Identify which cell holds the provided text, then report its [x, y] central coordinate. 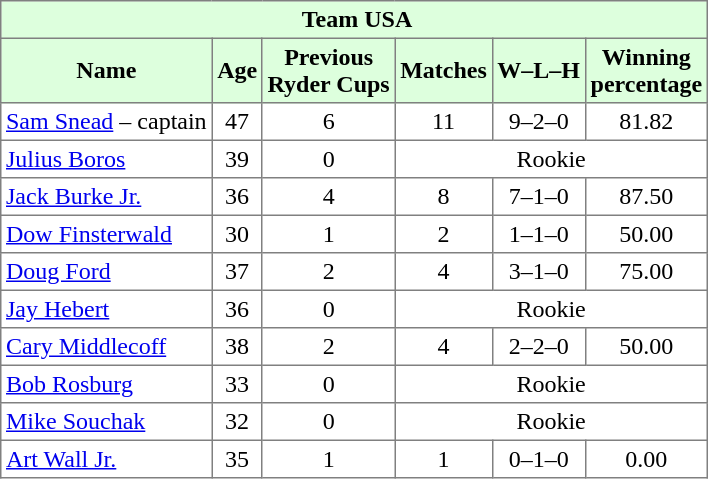
3–1–0 [538, 272]
7–1–0 [538, 197]
Jay Hebert [106, 309]
Team USA [354, 20]
Dow Finsterwald [106, 234]
Age [237, 70]
PreviousRyder Cups [328, 70]
Doug Ford [106, 272]
33 [237, 384]
9–2–0 [538, 122]
0.00 [646, 459]
0–1–0 [538, 459]
Bob Rosburg [106, 384]
Jack Burke Jr. [106, 197]
39 [237, 159]
35 [237, 459]
37 [237, 272]
W–L–H [538, 70]
Cary Middlecoff [106, 347]
Winningpercentage [646, 70]
Sam Snead – captain [106, 122]
8 [444, 197]
6 [328, 122]
1–1–0 [538, 234]
75.00 [646, 272]
11 [444, 122]
Mike Souchak [106, 422]
32 [237, 422]
Name [106, 70]
30 [237, 234]
81.82 [646, 122]
87.50 [646, 197]
Art Wall Jr. [106, 459]
2–2–0 [538, 347]
47 [237, 122]
38 [237, 347]
Matches [444, 70]
Julius Boros [106, 159]
